Find where the given text appears and provide that cell's center as (X, Y) coordinate. 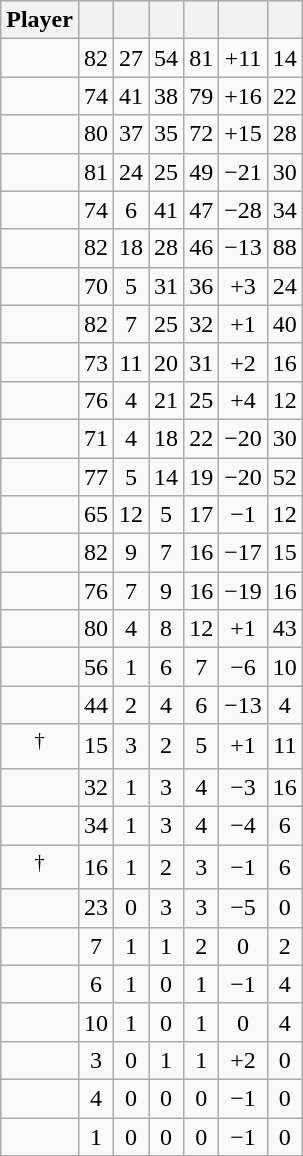
43 (284, 629)
−3 (244, 787)
38 (166, 96)
35 (166, 134)
65 (96, 515)
17 (202, 515)
47 (202, 210)
−4 (244, 826)
88 (284, 248)
54 (166, 58)
+16 (244, 96)
40 (284, 324)
46 (202, 248)
+15 (244, 134)
56 (96, 667)
79 (202, 96)
77 (96, 477)
+3 (244, 286)
+4 (244, 400)
8 (166, 629)
21 (166, 400)
Player (40, 20)
44 (96, 705)
27 (132, 58)
−17 (244, 553)
−19 (244, 591)
−5 (244, 908)
23 (96, 908)
36 (202, 286)
49 (202, 172)
−6 (244, 667)
+11 (244, 58)
71 (96, 438)
70 (96, 286)
73 (96, 362)
−28 (244, 210)
72 (202, 134)
52 (284, 477)
−21 (244, 172)
37 (132, 134)
19 (202, 477)
20 (166, 362)
